Capture the cell that displays the provided text and extract its [X, Y] central coordinate. 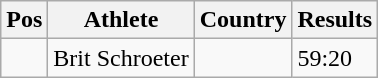
59:20 [335, 58]
Results [335, 20]
Brit Schroeter [121, 58]
Pos [24, 20]
Athlete [121, 20]
Country [243, 20]
